Identify which cell holds the provided text, then report its (x, y) central coordinate. 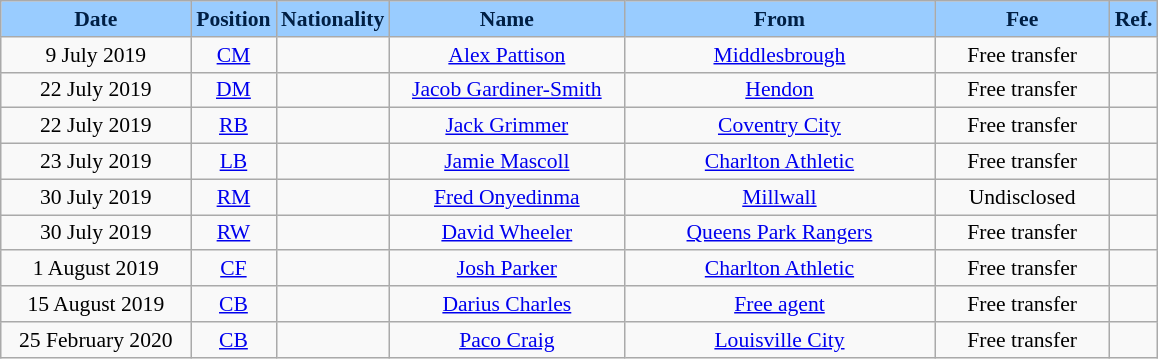
Fred Onyedinma (506, 197)
Louisville City (779, 340)
Free agent (779, 304)
Jacob Gardiner-Smith (506, 90)
Paco Craig (506, 340)
1 August 2019 (96, 269)
Darius Charles (506, 304)
23 July 2019 (96, 162)
Name (506, 19)
Coventry City (779, 126)
CM (234, 55)
15 August 2019 (96, 304)
Jamie Mascoll (506, 162)
Position (234, 19)
LB (234, 162)
9 July 2019 (96, 55)
From (779, 19)
DM (234, 90)
Alex Pattison (506, 55)
Josh Parker (506, 269)
Fee (1022, 19)
Queens Park Rangers (779, 233)
Ref. (1134, 19)
RM (234, 197)
RW (234, 233)
CF (234, 269)
Millwall (779, 197)
Hendon (779, 90)
25 February 2020 (96, 340)
Date (96, 19)
Undisclosed (1022, 197)
RB (234, 126)
David Wheeler (506, 233)
Nationality (332, 19)
Middlesbrough (779, 55)
Jack Grimmer (506, 126)
